Locate the cell with the specified text and output its (x, y) center coordinate. 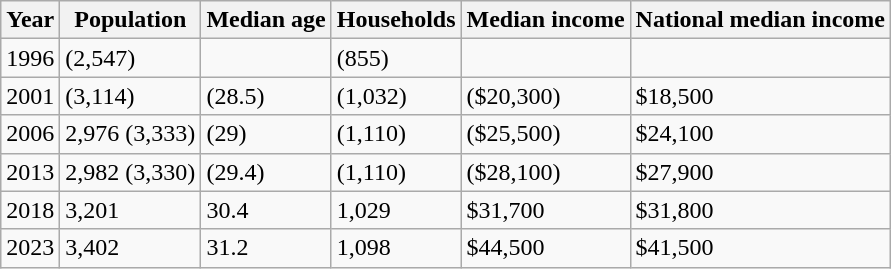
$44,500 (546, 248)
Population (130, 20)
2,982 (3,330) (130, 172)
1996 (30, 58)
$31,800 (760, 210)
30.4 (266, 210)
(3,114) (130, 96)
(28.5) (266, 96)
2023 (30, 248)
2001 (30, 96)
(855) (396, 58)
2006 (30, 134)
3,402 (130, 248)
$31,700 (546, 210)
1,029 (396, 210)
$41,500 (760, 248)
($28,100) (546, 172)
2013 (30, 172)
Median income (546, 20)
($25,500) (546, 134)
Households (396, 20)
Median age (266, 20)
1,098 (396, 248)
2018 (30, 210)
2,976 (3,333) (130, 134)
(29.4) (266, 172)
Year (30, 20)
$27,900 (760, 172)
31.2 (266, 248)
$24,100 (760, 134)
3,201 (130, 210)
$18,500 (760, 96)
(29) (266, 134)
(2,547) (130, 58)
National median income (760, 20)
(1,032) (396, 96)
($20,300) (546, 96)
